Detect which cell encompasses the target text, then output its (x, y) center coordinate. 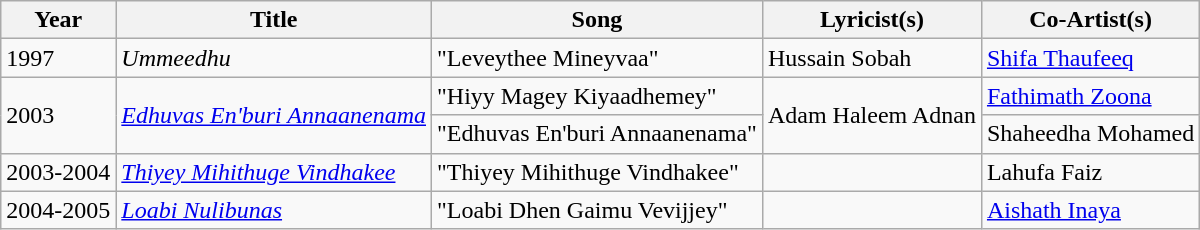
Shaheedha Mohamed (1090, 134)
2003 (58, 115)
Fathimath Zoona (1090, 96)
Song (598, 20)
"Edhuvas En'buri Annaanenama" (598, 134)
2003-2004 (58, 172)
2004-2005 (58, 210)
"Loabi Dhen Gaimu Vevijjey" (598, 210)
Thiyey Mihithuge Vindhakee (274, 172)
Loabi Nulibunas (274, 210)
Lyricist(s) (872, 20)
"Leveythee Mineyvaa" (598, 58)
Year (58, 20)
Adam Haleem Adnan (872, 115)
Lahufa Faiz (1090, 172)
Edhuvas En'buri Annaanenama (274, 115)
Aishath Inaya (1090, 210)
1997 (58, 58)
"Hiyy Magey Kiyaadhemey" (598, 96)
Hussain Sobah (872, 58)
Shifa Thaufeeq (1090, 58)
Title (274, 20)
Ummeedhu (274, 58)
Co-Artist(s) (1090, 20)
"Thiyey Mihithuge Vindhakee" (598, 172)
